Find where the given text appears and provide that cell's center as (X, Y) coordinate. 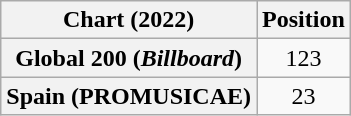
123 (304, 58)
Chart (2022) (129, 20)
Position (304, 20)
23 (304, 96)
Global 200 (Billboard) (129, 58)
Spain (PROMUSICAE) (129, 96)
